Determine the (X, Y) coordinate at the center of the cell enclosing the given text.  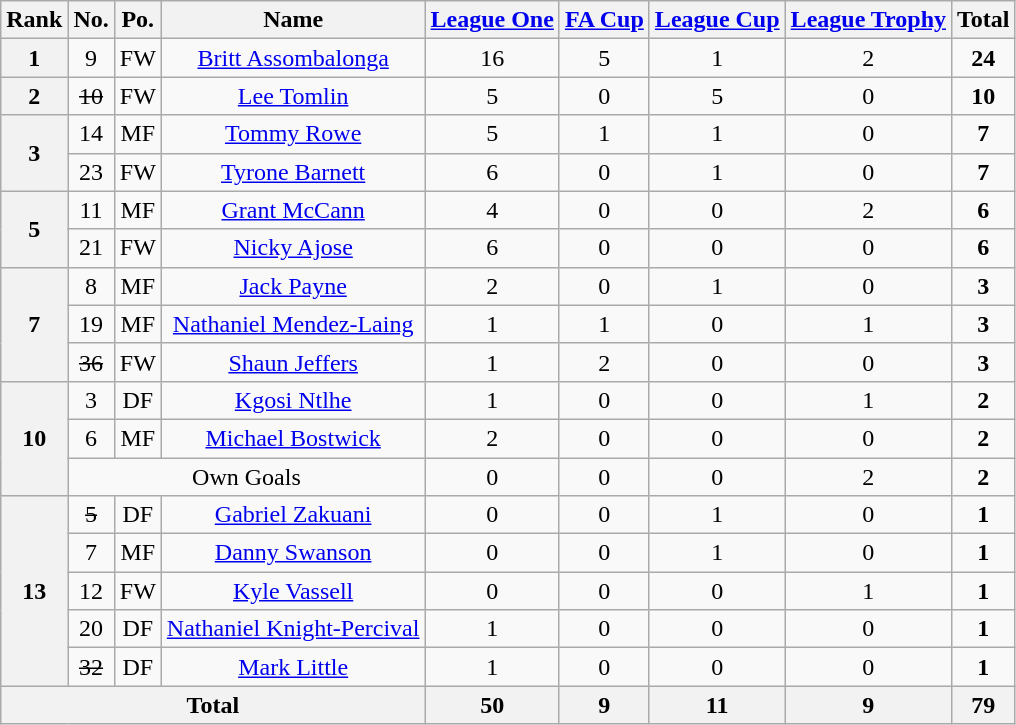
Name (293, 20)
Tommy Rowe (293, 134)
Britt Assombalonga (293, 58)
League Cup (717, 20)
24 (984, 58)
Nicky Ajose (293, 248)
19 (91, 324)
Lee Tomlin (293, 96)
16 (492, 58)
Kgosi Ntlhe (293, 400)
Mark Little (293, 667)
FA Cup (604, 20)
Own Goals (246, 477)
League One (492, 20)
Shaun Jeffers (293, 362)
Nathaniel Mendez-Laing (293, 324)
No. (91, 20)
Michael Bostwick (293, 438)
79 (984, 705)
36 (91, 362)
13 (34, 591)
23 (91, 172)
21 (91, 248)
Grant McCann (293, 210)
Jack Payne (293, 286)
Gabriel Zakuani (293, 515)
14 (91, 134)
Po. (138, 20)
Tyrone Barnett (293, 172)
4 (492, 210)
50 (492, 705)
Nathaniel Knight-Percival (293, 629)
12 (91, 591)
8 (91, 286)
32 (91, 667)
Danny Swanson (293, 553)
League Trophy (868, 20)
20 (91, 629)
Rank (34, 20)
Kyle Vassell (293, 591)
